Pinpoint the cell where the given text exists, returning its (x, y) midpoint coordinate. 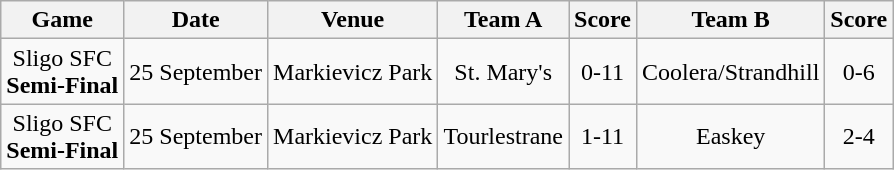
Date (196, 20)
1-11 (603, 136)
Venue (353, 20)
Tourlestrane (504, 136)
Easkey (730, 136)
Team A (504, 20)
Team B (730, 20)
Game (62, 20)
Coolera/Strandhill (730, 72)
0-11 (603, 72)
0-6 (859, 72)
St. Mary's (504, 72)
2-4 (859, 136)
